Return the [x, y] coordinate for the center point of the cell that contains the specified text.  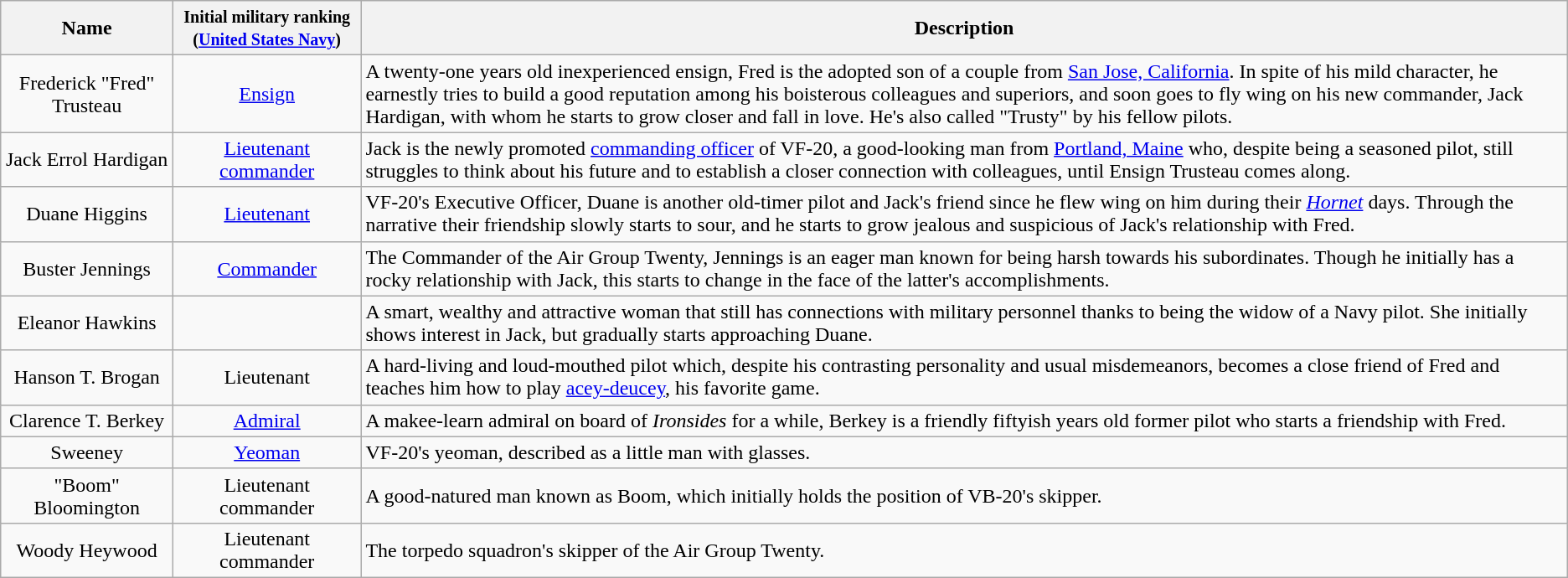
Admiral [266, 421]
The torpedo squadron's skipper of the Air Group Twenty. [964, 550]
Hanson T. Brogan [87, 377]
Sweeney [87, 452]
A makee-learn admiral on board of Ironsides for a while, Berkey is a friendly fiftyish years old former pilot who starts a friendship with Fred. [964, 421]
Ensign [266, 94]
VF-20's yeoman, described as a little man with glasses. [964, 452]
Name [87, 28]
Frederick "Fred" Trusteau [87, 94]
Description [964, 28]
"Boom" Bloomington [87, 496]
Clarence T. Berkey [87, 421]
Initial military ranking(United States Navy) [266, 28]
Yeoman [266, 452]
A good-natured man known as Boom, which initially holds the position of VB-20's skipper. [964, 496]
Duane Higgins [87, 214]
Commander [266, 268]
Woody Heywood [87, 550]
Jack Errol Hardigan [87, 159]
Buster Jennings [87, 268]
Eleanor Hawkins [87, 323]
